Determine the (X, Y) coordinate at the center of the cell enclosing the given text.  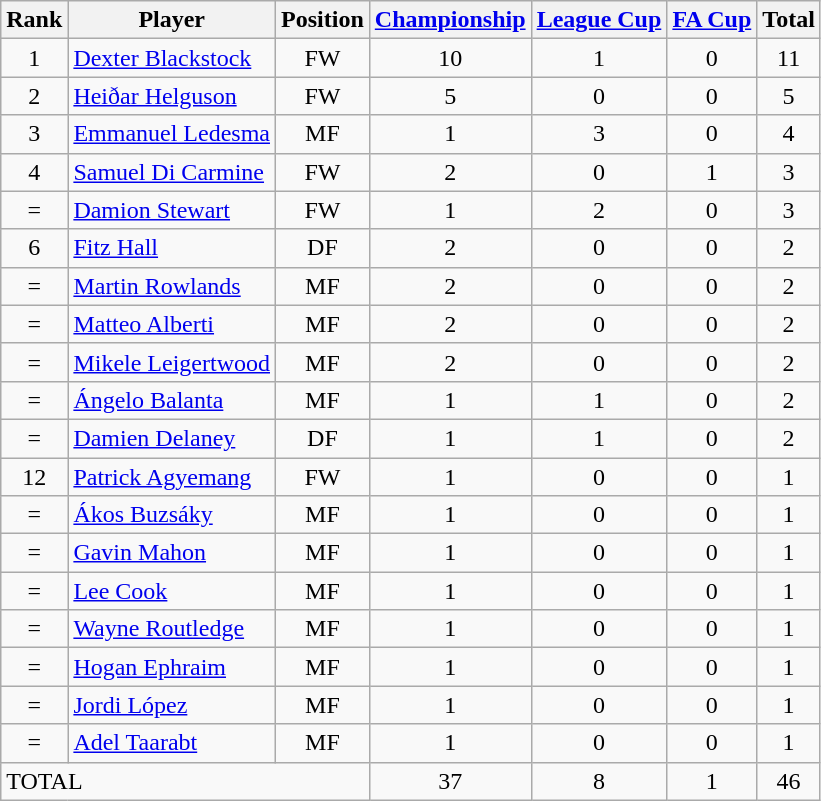
Jordi López (172, 705)
46 (789, 781)
Dexter Blackstock (172, 58)
10 (450, 58)
Damien Delaney (172, 438)
Adel Taarabt (172, 743)
Hogan Ephraim (172, 667)
Position (323, 20)
6 (34, 248)
Ákos Buzsáky (172, 515)
Martin Rowlands (172, 286)
Player (172, 20)
Gavin Mahon (172, 553)
37 (450, 781)
Mikele Leigertwood (172, 362)
Championship (450, 20)
12 (34, 477)
Lee Cook (172, 591)
8 (599, 781)
11 (789, 58)
Total (789, 20)
TOTAL (186, 781)
Matteo Alberti (172, 324)
Rank (34, 20)
Fitz Hall (172, 248)
FA Cup (712, 20)
Samuel Di Carmine (172, 172)
Wayne Routledge (172, 629)
Damion Stewart (172, 210)
Patrick Agyemang (172, 477)
League Cup (599, 20)
Emmanuel Ledesma (172, 134)
Ángelo Balanta (172, 400)
Heiðar Helguson (172, 96)
